Find where the given text appears and provide that cell's center as [x, y] coordinate. 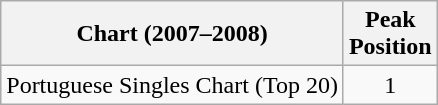
Portuguese Singles Chart (Top 20) [172, 85]
Chart (2007–2008) [172, 34]
PeakPosition [390, 34]
1 [390, 85]
